Pinpoint the cell where the given text exists, returning its (X, Y) midpoint coordinate. 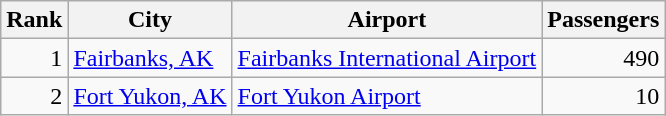
1 (34, 58)
Passengers (604, 20)
City (150, 20)
Rank (34, 20)
Fairbanks International Airport (387, 58)
2 (34, 96)
10 (604, 96)
Fort Yukon, AK (150, 96)
490 (604, 58)
Airport (387, 20)
Fort Yukon Airport (387, 96)
Fairbanks, AK (150, 58)
